From the cell containing the given text, extract its center point as (X, Y) coordinate. 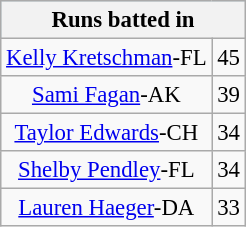
39 (228, 95)
Runs batted in (124, 20)
Sami Fagan-AK (106, 95)
Shelby Pendley-FL (106, 170)
Lauren Haeger-DA (106, 208)
Taylor Edwards-CH (106, 133)
33 (228, 208)
Kelly Kretschman-FL (106, 58)
45 (228, 58)
